Extract the [x, y] coordinate from the center of the cell holding the provided text.  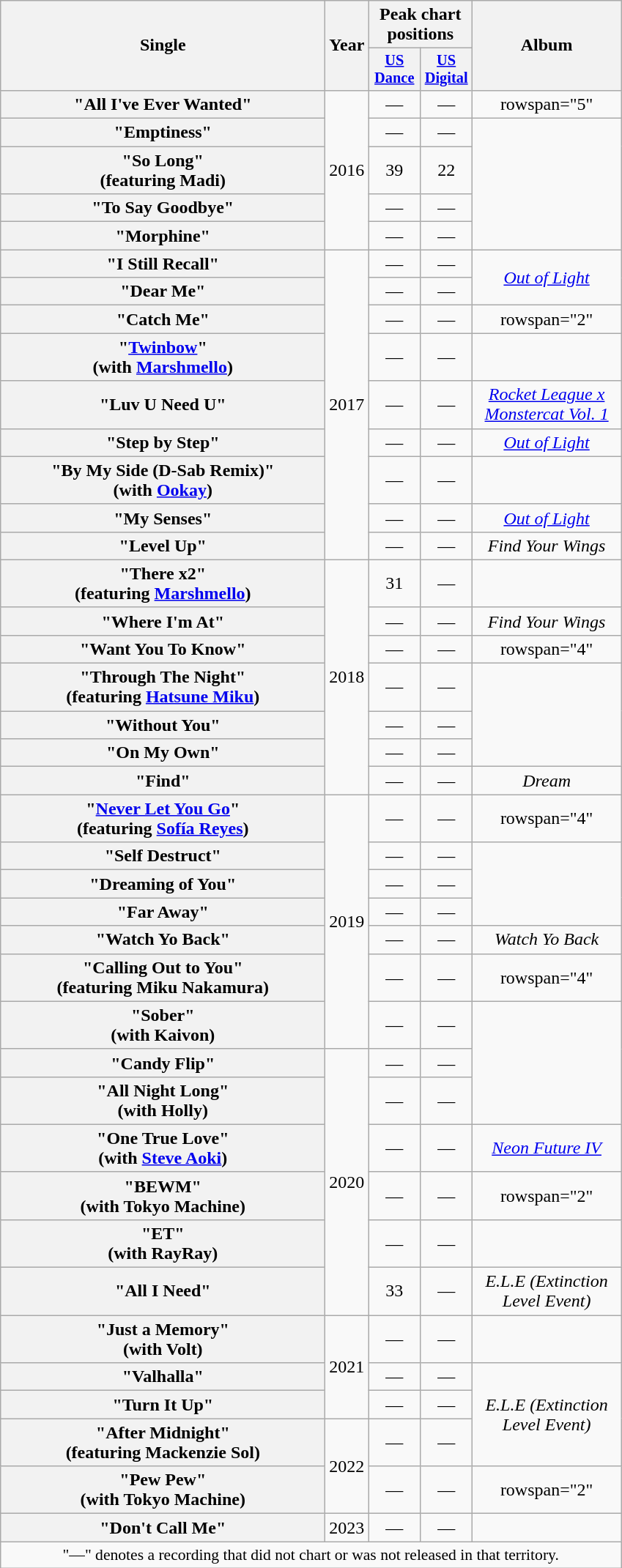
"Don't Call Me" [163, 1528]
"Never Let You Go" (featuring Sofía Reyes) [163, 819]
"Calling Out to You" (featuring Miku Nakamura) [163, 977]
"One True Love" (with Steve Aoki) [163, 1148]
2023 [347, 1528]
2016 [347, 170]
2019 [347, 921]
"Without You" [163, 725]
33 [394, 1292]
USDance [394, 70]
2022 [347, 1466]
"Watch Yo Back" [163, 940]
"So Long"(featuring Madi) [163, 170]
"—" denotes a recording that did not chart or was not released in that territory. [311, 1555]
"I Still Recall" [163, 264]
"All I've Ever Wanted" [163, 104]
Album [547, 45]
"BEWM" (with Tokyo Machine) [163, 1195]
"ET" (with RayRay) [163, 1244]
"All I Need" [163, 1292]
"Dreaming of You" [163, 884]
"Where I'm At" [163, 621]
"My Senses" [163, 518]
USDigital [447, 70]
"Level Up" [163, 546]
"Step by Step" [163, 442]
Single [163, 45]
22 [447, 170]
2021 [347, 1367]
"Self Destruct" [163, 856]
"Turn It Up" [163, 1405]
"Find" [163, 781]
"Catch Me" [163, 319]
39 [394, 170]
2017 [347, 405]
"Emptiness" [163, 133]
Rocket League x Monstercat Vol. 1 [547, 404]
Watch Yo Back [547, 940]
Peak chart positions [421, 25]
Neon Future IV [547, 1148]
"Pew Pew"(with Tokyo Machine) [163, 1490]
"Morphine" [163, 236]
"Dear Me" [163, 291]
31 [394, 583]
"Candy Flip" [163, 1063]
Year [347, 45]
"Far Away" [163, 912]
"On My Own" [163, 753]
"Valhalla" [163, 1377]
"Want You To Know" [163, 649]
2018 [347, 677]
"By My Side (D-Sab Remix)"(with Ookay) [163, 480]
"After Midnight"(featuring Mackenzie Sol) [163, 1443]
2020 [347, 1182]
"There x2"(featuring Marshmello) [163, 583]
"Twinbow" (with Marshmello) [163, 357]
"Sober" (with Kaivon) [163, 1025]
"Just a Memory" (with Volt) [163, 1339]
"All Night Long" (with Holly) [163, 1100]
"Luv U Need U" [163, 404]
rowspan="5" [547, 104]
"Through The Night" (featuring Hatsune Miku) [163, 687]
"To Say Goodbye" [163, 208]
Dream [547, 781]
